Find where the given text appears and provide that cell's center as [X, Y] coordinate. 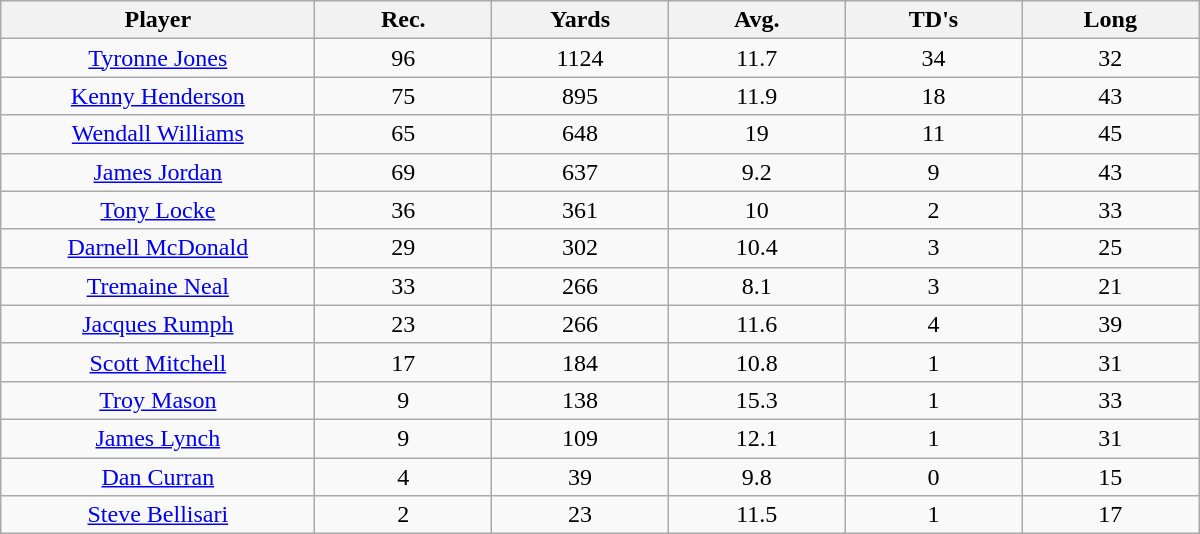
19 [756, 134]
96 [404, 58]
184 [580, 362]
Player [158, 20]
34 [934, 58]
895 [580, 96]
25 [1110, 248]
29 [404, 248]
Tony Locke [158, 210]
Jacques Rumph [158, 324]
10.8 [756, 362]
1124 [580, 58]
TD's [934, 20]
45 [1110, 134]
Scott Mitchell [158, 362]
Darnell McDonald [158, 248]
Troy Mason [158, 400]
Rec. [404, 20]
11.9 [756, 96]
109 [580, 438]
12.1 [756, 438]
9.2 [756, 172]
32 [1110, 58]
11.5 [756, 515]
75 [404, 96]
Dan Curran [158, 477]
9.8 [756, 477]
637 [580, 172]
15.3 [756, 400]
Yards [580, 20]
Steve Bellisari [158, 515]
11.7 [756, 58]
69 [404, 172]
10 [756, 210]
James Jordan [158, 172]
Avg. [756, 20]
James Lynch [158, 438]
0 [934, 477]
Tremaine Neal [158, 286]
Wendall Williams [158, 134]
Long [1110, 20]
10.4 [756, 248]
11.6 [756, 324]
11 [934, 134]
138 [580, 400]
361 [580, 210]
302 [580, 248]
15 [1110, 477]
36 [404, 210]
Tyronne Jones [158, 58]
8.1 [756, 286]
18 [934, 96]
648 [580, 134]
21 [1110, 286]
65 [404, 134]
Kenny Henderson [158, 96]
